Detect which cell encompasses the target text, then output its [x, y] center coordinate. 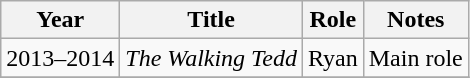
Notes [416, 20]
Title [212, 20]
The Walking Tedd [212, 58]
Ryan [332, 58]
2013–2014 [60, 58]
Role [332, 20]
Main role [416, 58]
Year [60, 20]
